Return (X, Y) of the center of cell containing provided text 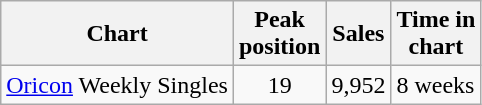
Chart (118, 34)
9,952 (358, 85)
8 weeks (436, 85)
Sales (358, 34)
Peakposition (279, 34)
Time inchart (436, 34)
Oricon Weekly Singles (118, 85)
19 (279, 85)
